Identify which cell holds the provided text, then report its (x, y) central coordinate. 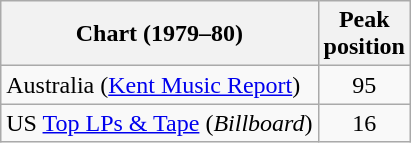
95 (364, 85)
Chart (1979–80) (160, 34)
Australia (Kent Music Report) (160, 85)
US Top LPs & Tape (Billboard) (160, 123)
16 (364, 123)
Peakposition (364, 34)
